Detect which cell encompasses the target text, then output its [X, Y] center coordinate. 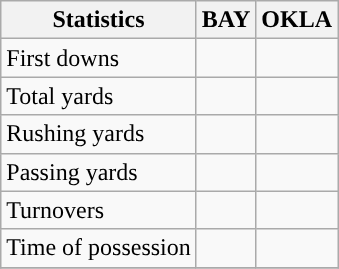
First downs [99, 58]
BAY [226, 20]
Statistics [99, 20]
Turnovers [99, 210]
Total yards [99, 96]
Time of possession [99, 248]
Rushing yards [99, 134]
Passing yards [99, 172]
OKLA [297, 20]
